Return the [x, y] coordinate for the center point of the cell that contains the specified text.  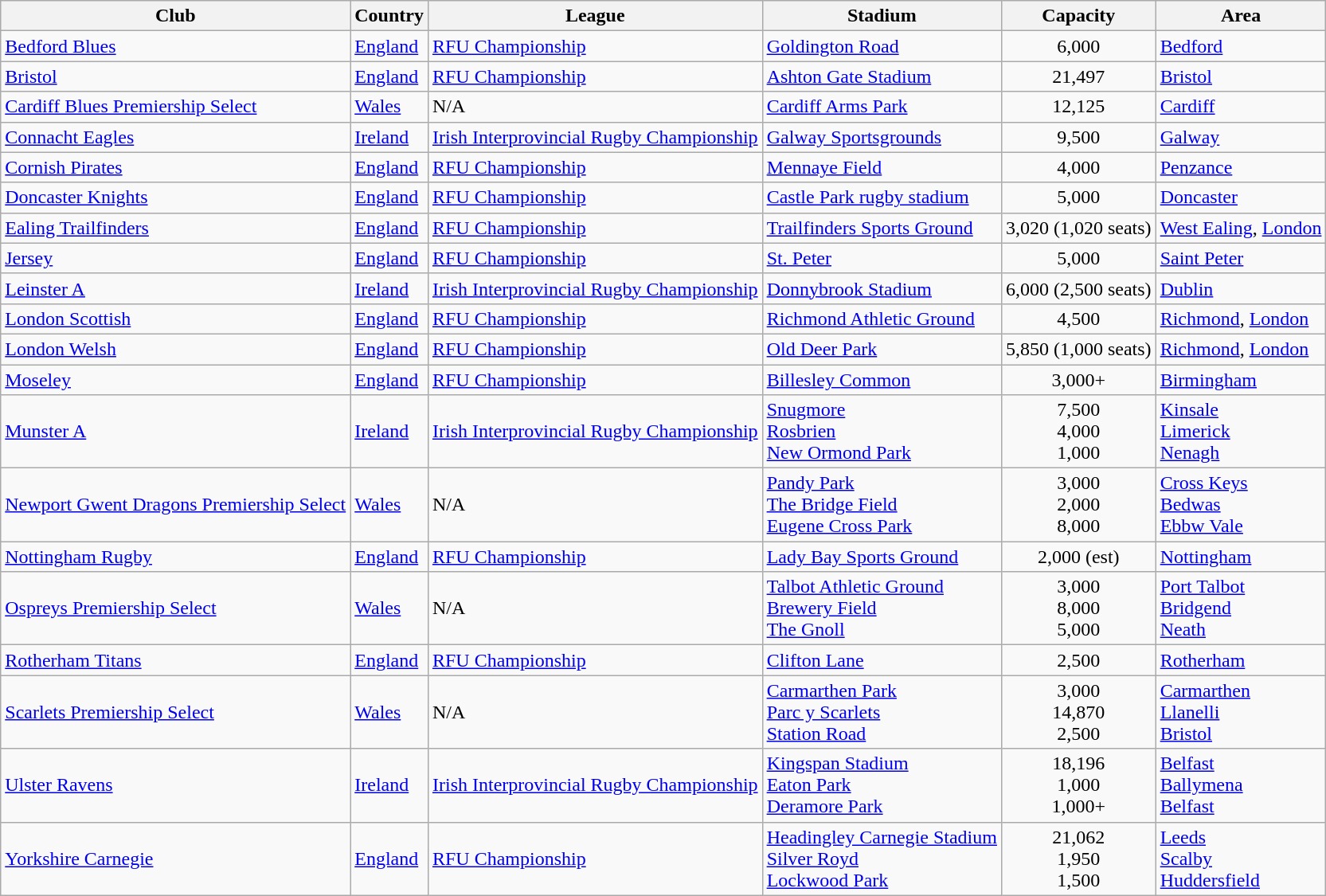
Country [389, 16]
League [595, 16]
Leinster A [175, 288]
Cornish Pirates [175, 167]
3,000+ [1078, 380]
Scarlets Premiership Select [175, 712]
21,497 [1078, 76]
Talbot Athletic GroundBrewery FieldThe Gnoll [882, 608]
Bedford [1241, 46]
Galway Sportsgrounds [882, 137]
3,020 (1,020 seats) [1078, 228]
Nottingham [1241, 557]
3,0008,0005,000 [1078, 608]
Bedford Blues [175, 46]
21,0621,9501,500 [1078, 859]
Jersey [175, 258]
BelfastBallymenaBelfast [1241, 785]
3,00014,8702,500 [1078, 712]
Donnybrook Stadium [882, 288]
Cross KeysBedwasEbbw Vale [1241, 505]
Goldington Road [882, 46]
Mennaye Field [882, 167]
7,5004,0001,000 [1078, 432]
Ealing Trailfinders [175, 228]
Pandy ParkThe Bridge FieldEugene Cross Park [882, 505]
6,000 (2,500 seats) [1078, 288]
London Welsh [175, 349]
Doncaster Knights [175, 198]
Port TalbotBridgendNeath [1241, 608]
Moseley [175, 380]
Carmarthen ParkParc y ScarletsStation Road [882, 712]
LeedsScalbyHuddersfield [1241, 859]
18,1961,0001,000+ [1078, 785]
Cardiff Arms Park [882, 107]
London Scottish [175, 319]
Billesley Common [882, 380]
Stadium [882, 16]
Trailfinders Sports Ground [882, 228]
Newport Gwent Dragons Premiership Select [175, 505]
Birmingham [1241, 380]
6,000 [1078, 46]
CarmarthenLlanelliBristol [1241, 712]
Rotherham Titans [175, 660]
Richmond Athletic Ground [882, 319]
9,500 [1078, 137]
Ulster Ravens [175, 785]
Saint Peter [1241, 258]
Rotherham [1241, 660]
Kingspan StadiumEaton ParkDeramore Park [882, 785]
Clifton Lane [882, 660]
12,125 [1078, 107]
Nottingham Rugby [175, 557]
West Ealing, London [1241, 228]
Club [175, 16]
St. Peter [882, 258]
4,000 [1078, 167]
Doncaster [1241, 198]
2,000 (est) [1078, 557]
Area [1241, 16]
SnugmoreRosbrienNew Ormond Park [882, 432]
Cardiff [1241, 107]
Munster A [175, 432]
Old Deer Park [882, 349]
Cardiff Blues Premiership Select [175, 107]
Capacity [1078, 16]
Lady Bay Sports Ground [882, 557]
Connacht Eagles [175, 137]
Ashton Gate Stadium [882, 76]
3,0002,0008,000 [1078, 505]
Dublin [1241, 288]
2,500 [1078, 660]
KinsaleLimerickNenagh [1241, 432]
Penzance [1241, 167]
Castle Park rugby stadium [882, 198]
4,500 [1078, 319]
Headingley Carnegie StadiumSilver RoydLockwood Park [882, 859]
Ospreys Premiership Select [175, 608]
Yorkshire Carnegie [175, 859]
Galway [1241, 137]
5,850 (1,000 seats) [1078, 349]
